Detect which cell encompasses the target text, then output its (X, Y) center coordinate. 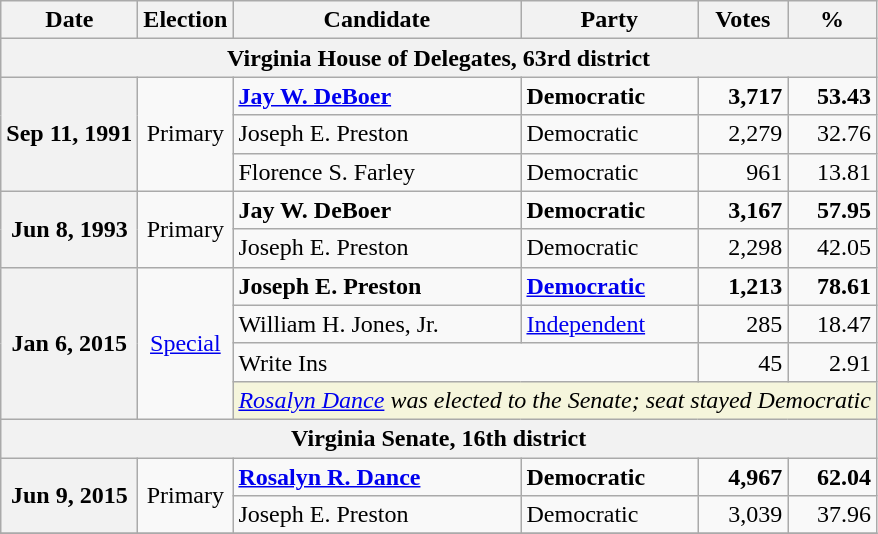
18.47 (832, 324)
961 (743, 172)
1,213 (743, 286)
37.96 (832, 515)
2,279 (743, 134)
3,717 (743, 96)
62.04 (832, 477)
Independent (610, 324)
Sep 11, 1991 (70, 134)
Date (70, 20)
3,039 (743, 515)
Rosalyn Dance was elected to the Senate; seat stayed Democratic (555, 400)
Jun 9, 2015 (70, 496)
13.81 (832, 172)
Virginia Senate, 16th district (439, 438)
Special (186, 343)
42.05 (832, 248)
2,298 (743, 248)
45 (743, 362)
Votes (743, 20)
Jun 8, 1993 (70, 229)
2.91 (832, 362)
3,167 (743, 210)
% (832, 20)
Rosalyn R. Dance (377, 477)
William H. Jones, Jr. (377, 324)
Party (610, 20)
Election (186, 20)
Florence S. Farley (377, 172)
53.43 (832, 96)
285 (743, 324)
Jan 6, 2015 (70, 343)
57.95 (832, 210)
Virginia House of Delegates, 63rd district (439, 58)
78.61 (832, 286)
4,967 (743, 477)
Write Ins (466, 362)
32.76 (832, 134)
Candidate (377, 20)
